Determine the [X, Y] coordinate at the center of the cell enclosing the given text.  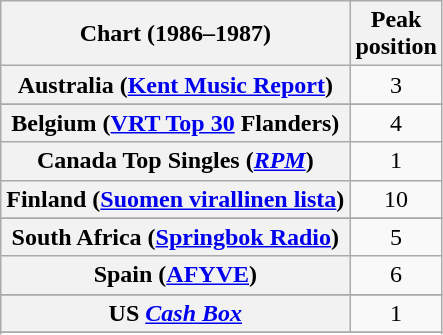
Peakposition [396, 34]
Chart (1986–1987) [176, 34]
South Africa (Springbok Radio) [176, 237]
Finland (Suomen virallinen lista) [176, 199]
6 [396, 275]
5 [396, 237]
10 [396, 199]
Spain (AFYVE) [176, 275]
Belgium (VRT Top 30 Flanders) [176, 123]
3 [396, 85]
US Cash Box [176, 313]
Australia (Kent Music Report) [176, 85]
4 [396, 123]
Canada Top Singles (RPM) [176, 161]
